Pinpoint the cell where the given text exists, returning its (X, Y) midpoint coordinate. 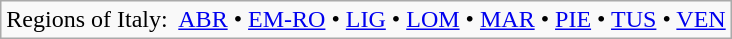
Regions of Italy: ABR • EM-RO • LIG • LOM • MAR • PIE • TUS • VEN (366, 20)
